Return [x, y] of the center of cell containing provided text 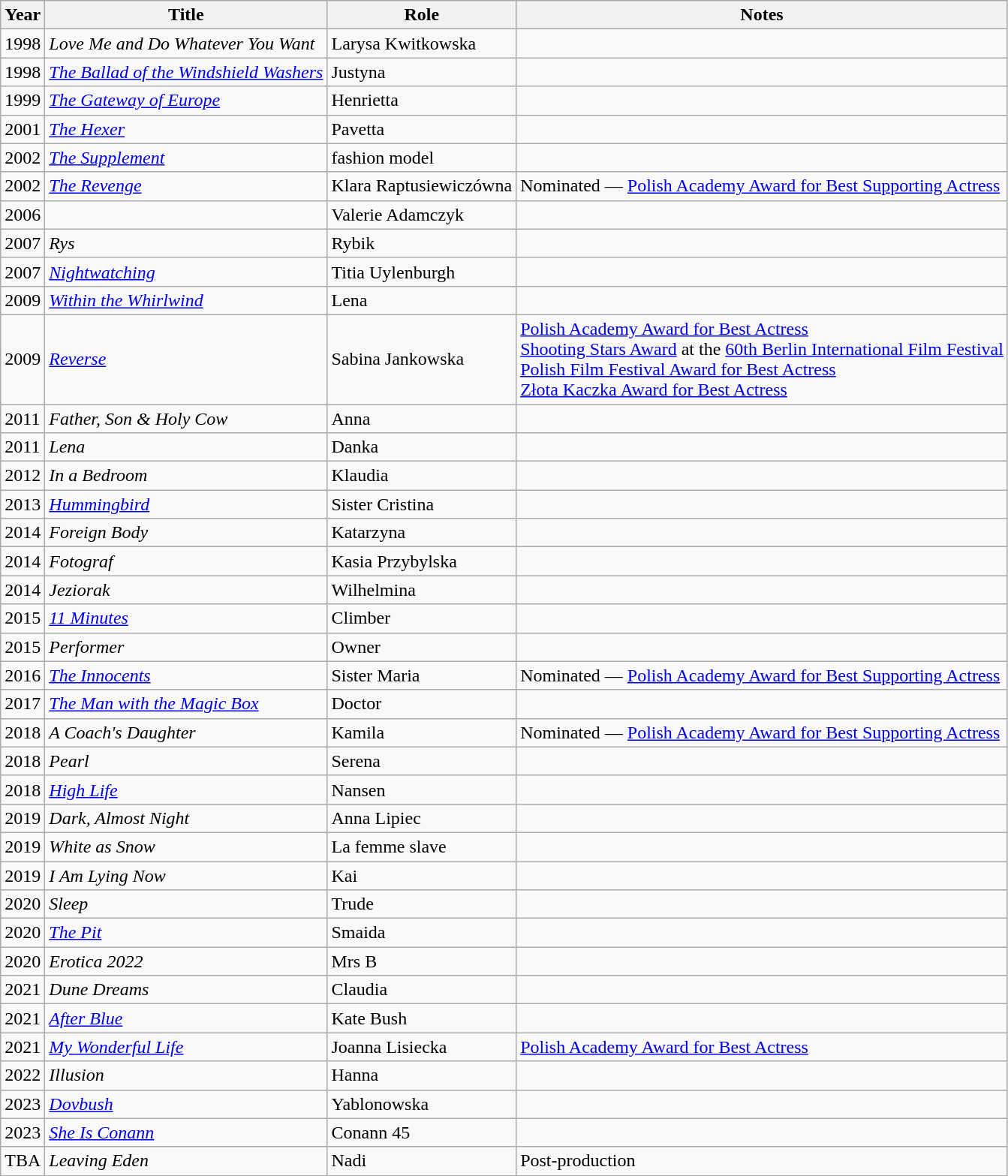
Conann 45 [422, 1132]
Role [422, 15]
Kamila [422, 732]
2012 [23, 476]
Title [186, 15]
Kasia Przybylska [422, 561]
Joanna Lisiecka [422, 1047]
Rys [186, 243]
Titia Uylenburgh [422, 272]
Kai [422, 876]
Serena [422, 761]
1999 [23, 101]
Klara Raptusiewiczówna [422, 186]
Reverse [186, 359]
The Pit [186, 933]
Anna [422, 418]
Illusion [186, 1075]
The Revenge [186, 186]
Rybik [422, 243]
The Man with the Magic Box [186, 704]
2022 [23, 1075]
Sister Cristina [422, 504]
Jeziorak [186, 590]
2017 [23, 704]
Fotograf [186, 561]
Leaving Eden [186, 1161]
After Blue [186, 1018]
My Wonderful Life [186, 1047]
White as Snow [186, 847]
La femme slave [422, 847]
Climber [422, 618]
Notes [763, 15]
Smaida [422, 933]
Foreign Body [186, 533]
Larysa Kwitkowska [422, 44]
Sabina Jankowska [422, 359]
Love Me and Do Whatever You Want [186, 44]
Justyna [422, 72]
In a Bedroom [186, 476]
I Am Lying Now [186, 876]
Doctor [422, 704]
Dovbush [186, 1104]
She Is Conann [186, 1132]
2006 [23, 215]
2001 [23, 129]
High Life [186, 790]
The Hexer [186, 129]
TBA [23, 1161]
Pavetta [422, 129]
The Innocents [186, 675]
Nansen [422, 790]
Sister Maria [422, 675]
The Gateway of Europe [186, 101]
11 Minutes [186, 618]
Year [23, 15]
A Coach's Daughter [186, 732]
Wilhelmina [422, 590]
fashion model [422, 158]
Anna Lipiec [422, 818]
2013 [23, 504]
Danka [422, 447]
Katarzyna [422, 533]
Dune Dreams [186, 990]
Hanna [422, 1075]
Nadi [422, 1161]
Trude [422, 904]
Valerie Adamczyk [422, 215]
Within the Whirlwind [186, 300]
The Ballad of the Windshield Washers [186, 72]
Hummingbird [186, 504]
Pearl [186, 761]
Claudia [422, 990]
Sleep [186, 904]
Dark, Almost Night [186, 818]
Polish Academy Award for Best Actress [763, 1047]
The Supplement [186, 158]
Owner [422, 647]
Yablonowska [422, 1104]
Performer [186, 647]
Henrietta [422, 101]
2016 [23, 675]
Father, Son & Holy Cow [186, 418]
Kate Bush [422, 1018]
Mrs B [422, 961]
Nightwatching [186, 272]
Post-production [763, 1161]
Erotica 2022 [186, 961]
Klaudia [422, 476]
